Scan for the cell matching the given text and deliver its [X, Y] coordinate at center. 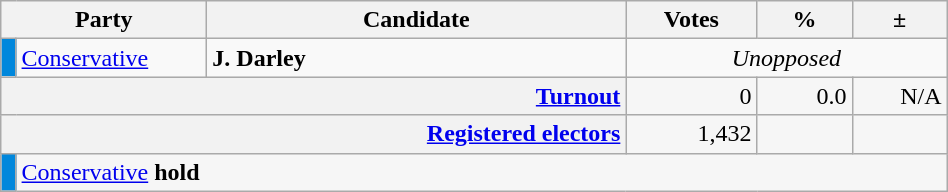
Conservative hold [482, 172]
1,432 [692, 134]
J. Darley [416, 58]
Registered electors [314, 134]
± [900, 20]
% [804, 20]
Candidate [416, 20]
N/A [900, 96]
Party [104, 20]
0 [692, 96]
Conservative [112, 58]
Votes [692, 20]
0.0 [804, 96]
Unopposed [786, 58]
Turnout [314, 96]
